Return the (x, y) coordinate for the center point of the cell that contains the specified text.  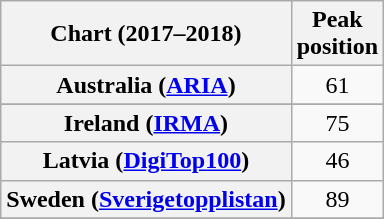
46 (337, 161)
Chart (2017–2018) (146, 34)
Latvia (DigiTop100) (146, 161)
75 (337, 123)
89 (337, 199)
61 (337, 85)
Peakposition (337, 34)
Sweden (Sverigetopplistan) (146, 199)
Australia (ARIA) (146, 85)
Ireland (IRMA) (146, 123)
